Search for the cell housing the specified text and yield its (x, y) center coordinate. 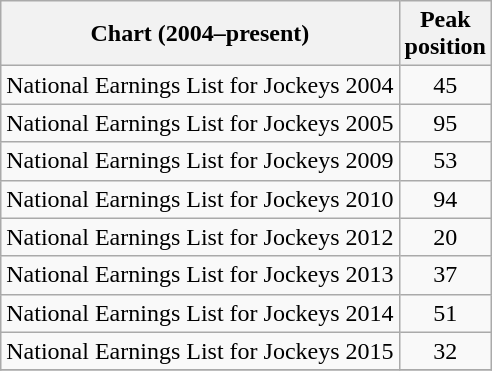
National Earnings List for Jockeys 2004 (200, 85)
National Earnings List for Jockeys 2014 (200, 313)
94 (445, 199)
32 (445, 351)
National Earnings List for Jockeys 2015 (200, 351)
National Earnings List for Jockeys 2013 (200, 275)
Peakposition (445, 34)
51 (445, 313)
National Earnings List for Jockeys 2012 (200, 237)
45 (445, 85)
20 (445, 237)
National Earnings List for Jockeys 2009 (200, 161)
National Earnings List for Jockeys 2010 (200, 199)
Chart (2004–present) (200, 34)
53 (445, 161)
95 (445, 123)
37 (445, 275)
National Earnings List for Jockeys 2005 (200, 123)
